Capture the cell that displays the provided text and extract its (x, y) central coordinate. 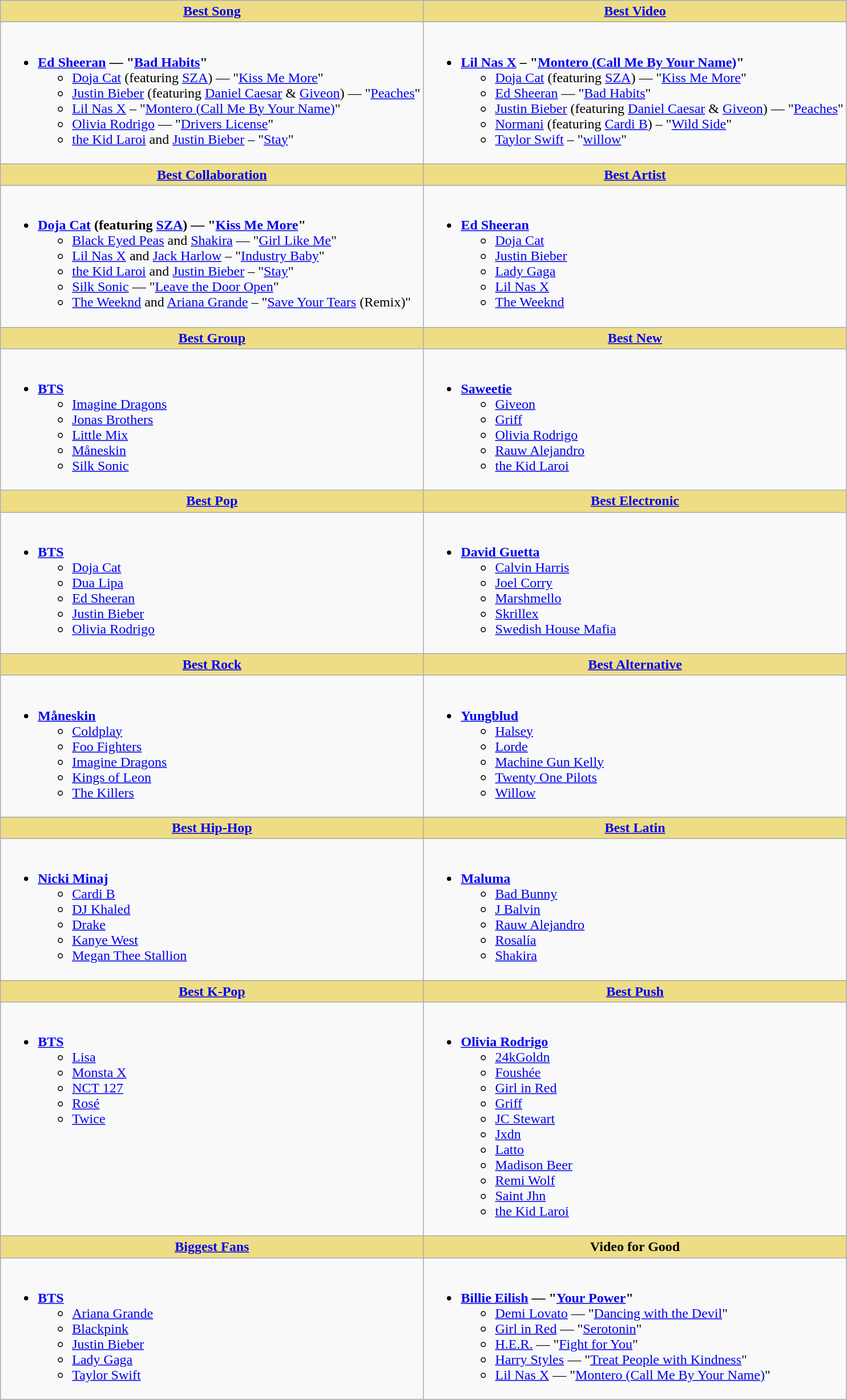
BTSAriana GrandeBlackpinkJustin BieberLady GagaTaylor Swift (212, 1329)
Best Collaboration (212, 175)
SaweetieGiveonGriffOlivia RodrigoRauw Alejandrothe Kid Laroi (635, 419)
Best Electronic (635, 501)
Best Hip-Hop (212, 828)
BTSLisaMonsta XNCT 127RoséTwice (212, 1119)
Best Rock (212, 664)
Nicki MinajCardi BDJ KhaledDrakeKanye WestMegan Thee Stallion (212, 909)
BTSDoja CatDua LipaEd SheeranJustin BieberOlivia Rodrigo (212, 583)
Best Latin (635, 828)
Best Song (212, 11)
Best Video (635, 11)
Best Pop (212, 501)
Video for Good (635, 1247)
Ed SheeranDoja CatJustin BieberLady GagaLil Nas XThe Weeknd (635, 256)
Best Artist (635, 175)
Biggest Fans (212, 1247)
MåneskinColdplayFoo FightersImagine DragonsKings of LeonThe Killers (212, 746)
Best New (635, 338)
BTSImagine DragonsJonas BrothersLittle MixMåneskinSilk Sonic (212, 419)
David GuettaCalvin HarrisJoel CorryMarshmelloSkrillexSwedish House Mafia (635, 583)
Best Group (212, 338)
Best Alternative (635, 664)
YungbludHalseyLordeMachine Gun KellyTwenty One PilotsWillow (635, 746)
Olivia Rodrigo24kGoldnFoushéeGirl in RedGriffJC StewartJxdnLattoMadison BeerRemi WolfSaint Jhnthe Kid Laroi (635, 1119)
Best K-Pop (212, 991)
MalumaBad BunnyJ BalvinRauw AlejandroRosalíaShakira (635, 909)
Best Push (635, 991)
